Identify which cell holds the provided text, then report its (x, y) central coordinate. 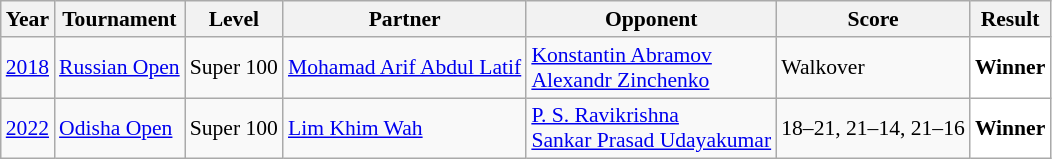
Score (873, 19)
Mohamad Arif Abdul Latif (404, 68)
Walkover (873, 68)
2018 (28, 68)
Level (234, 19)
Konstantin Abramov Alexandr Zinchenko (651, 68)
Partner (404, 19)
Russian Open (120, 68)
Odisha Open (120, 128)
Result (1010, 19)
18–21, 21–14, 21–16 (873, 128)
Opponent (651, 19)
P. S. Ravikrishna Sankar Prasad Udayakumar (651, 128)
Lim Khim Wah (404, 128)
2022 (28, 128)
Year (28, 19)
Tournament (120, 19)
